Scan for the cell matching the given text and deliver its [x, y] coordinate at center. 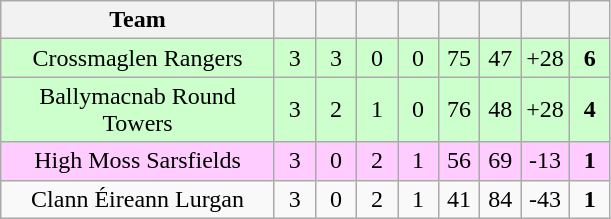
Clann Éireann Lurgan [138, 199]
41 [460, 199]
4 [590, 110]
69 [500, 161]
76 [460, 110]
-13 [546, 161]
6 [590, 58]
48 [500, 110]
High Moss Sarsfields [138, 161]
47 [500, 58]
Ballymacnab Round Towers [138, 110]
56 [460, 161]
84 [500, 199]
-43 [546, 199]
Team [138, 20]
75 [460, 58]
Crossmaglen Rangers [138, 58]
